Search for the cell housing the specified text and yield its [X, Y] center coordinate. 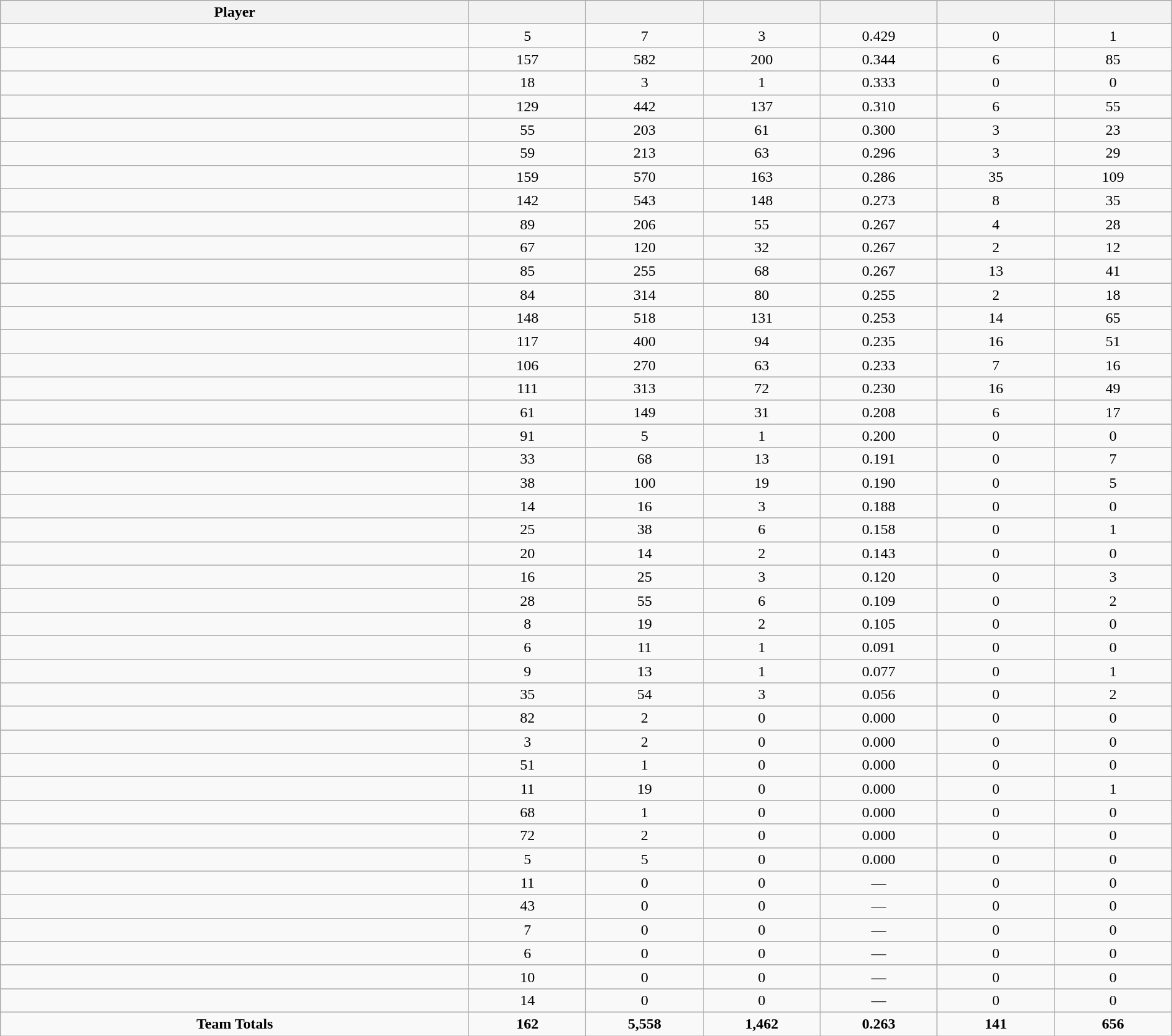
20 [528, 553]
Player [235, 12]
543 [644, 200]
109 [1113, 177]
84 [528, 295]
9 [528, 671]
0.235 [879, 342]
0.143 [879, 553]
120 [644, 247]
0.077 [879, 671]
0.230 [879, 389]
1,462 [762, 1024]
5,558 [644, 1024]
82 [528, 718]
0.091 [879, 647]
400 [644, 342]
0.333 [879, 83]
313 [644, 389]
206 [644, 224]
100 [644, 483]
0.105 [879, 624]
162 [528, 1024]
270 [644, 365]
91 [528, 436]
12 [1113, 247]
213 [644, 153]
518 [644, 318]
0.263 [879, 1024]
0.310 [879, 106]
0.253 [879, 318]
0.300 [879, 130]
43 [528, 906]
0.233 [879, 365]
65 [1113, 318]
0.344 [879, 59]
59 [528, 153]
Team Totals [235, 1024]
0.109 [879, 600]
203 [644, 130]
570 [644, 177]
131 [762, 318]
0.296 [879, 153]
89 [528, 224]
0.158 [879, 530]
129 [528, 106]
117 [528, 342]
0.188 [879, 506]
142 [528, 200]
41 [1113, 271]
0.191 [879, 459]
4 [995, 224]
17 [1113, 412]
0.056 [879, 695]
94 [762, 342]
67 [528, 247]
80 [762, 295]
200 [762, 59]
32 [762, 247]
582 [644, 59]
0.208 [879, 412]
0.120 [879, 577]
106 [528, 365]
0.190 [879, 483]
0.273 [879, 200]
29 [1113, 153]
0.200 [879, 436]
255 [644, 271]
137 [762, 106]
157 [528, 59]
141 [995, 1024]
0.286 [879, 177]
163 [762, 177]
31 [762, 412]
314 [644, 295]
159 [528, 177]
10 [528, 977]
0.429 [879, 36]
23 [1113, 130]
0.255 [879, 295]
149 [644, 412]
33 [528, 459]
442 [644, 106]
111 [528, 389]
49 [1113, 389]
54 [644, 695]
656 [1113, 1024]
